For the text-containing cell, return its midpoint in [x, y] coordinate format. 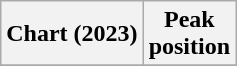
Chart (2023) [72, 34]
Peakposition [189, 34]
